Detect which cell encompasses the target text, then output its [x, y] center coordinate. 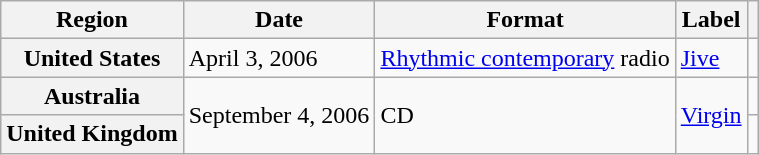
September 4, 2006 [279, 115]
April 3, 2006 [279, 58]
CD [525, 115]
Label [711, 20]
Virgin [711, 115]
United States [92, 58]
Australia [92, 96]
Rhythmic contemporary radio [525, 58]
Jive [711, 58]
Date [279, 20]
Region [92, 20]
United Kingdom [92, 134]
Format [525, 20]
